Locate the cell with the specified text and output its [X, Y] center coordinate. 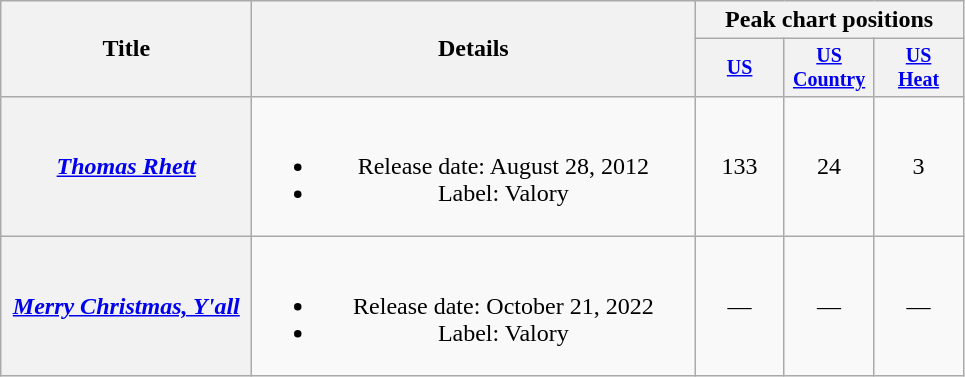
Release date: August 28, 2012Label: Valory [474, 166]
US Country [828, 68]
Thomas Rhett [126, 166]
US [740, 68]
Peak chart positions [829, 20]
Release date: October 21, 2022Label: Valory [474, 306]
3 [918, 166]
USHeat [918, 68]
Title [126, 49]
133 [740, 166]
24 [828, 166]
Merry Christmas, Y'all [126, 306]
Details [474, 49]
